Return [x, y] of the center of cell containing provided text 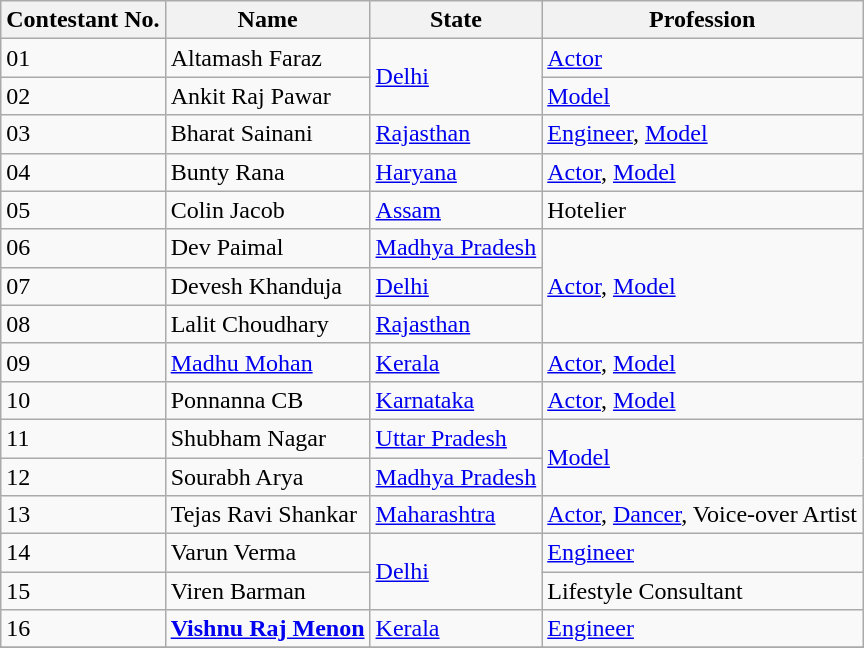
Hotelier [702, 210]
Sourabh Arya [268, 477]
Devesh Khanduja [268, 286]
Name [268, 20]
Altamash Faraz [268, 58]
07 [83, 286]
Karnataka [456, 400]
Shubham Nagar [268, 438]
Vishnu Raj Menon [268, 629]
05 [83, 210]
Actor, Dancer, Voice-over Artist [702, 515]
16 [83, 629]
02 [83, 96]
01 [83, 58]
08 [83, 324]
09 [83, 362]
Engineer, Model [702, 134]
State [456, 20]
Bunty Rana [268, 172]
Colin Jacob [268, 210]
Tejas Ravi Shankar [268, 515]
Madhu Mohan [268, 362]
12 [83, 477]
Contestant No. [83, 20]
11 [83, 438]
14 [83, 553]
Ankit Raj Pawar [268, 96]
15 [83, 591]
10 [83, 400]
Bharat Sainani [268, 134]
Dev Paimal [268, 248]
Haryana [456, 172]
13 [83, 515]
Actor [702, 58]
03 [83, 134]
Maharashtra [456, 515]
06 [83, 248]
04 [83, 172]
Lalit Choudhary [268, 324]
Profession [702, 20]
Uttar Pradesh [456, 438]
Varun Verma [268, 553]
Ponnanna CB [268, 400]
Viren Barman [268, 591]
Assam [456, 210]
Lifestyle Consultant [702, 591]
